From the cell containing the given text, extract its center point as [x, y] coordinate. 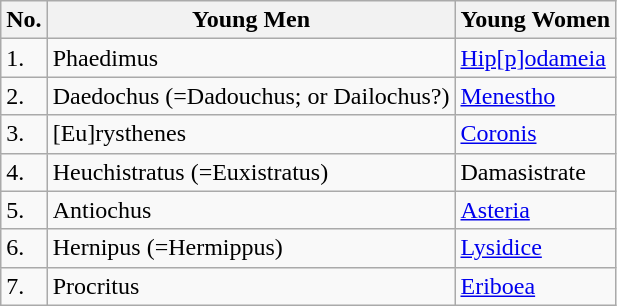
Lysidice [536, 248]
No. [24, 20]
6. [24, 248]
Procritus [251, 286]
5. [24, 210]
Asteria [536, 210]
4. [24, 172]
Heuchistratus (=Euxistratus) [251, 172]
3. [24, 134]
2. [24, 96]
Young Women [536, 20]
[Eu]rysthenes [251, 134]
Menestho [536, 96]
Coronis [536, 134]
7. [24, 286]
Damasistrate [536, 172]
Hernipus (=Hermippus) [251, 248]
Young Men [251, 20]
Daedochus (=Dadouchus; or Dailochus?) [251, 96]
Phaedimus [251, 58]
Hip[p]odameia [536, 58]
Antiochus [251, 210]
Eriboea [536, 286]
1. [24, 58]
